Identify which cell holds the provided text, then report its (x, y) central coordinate. 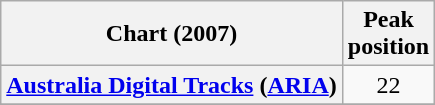
22 (388, 85)
Peakposition (388, 34)
Australia Digital Tracks (ARIA) (172, 85)
Chart (2007) (172, 34)
